Return [X, Y] of the center of cell containing provided text 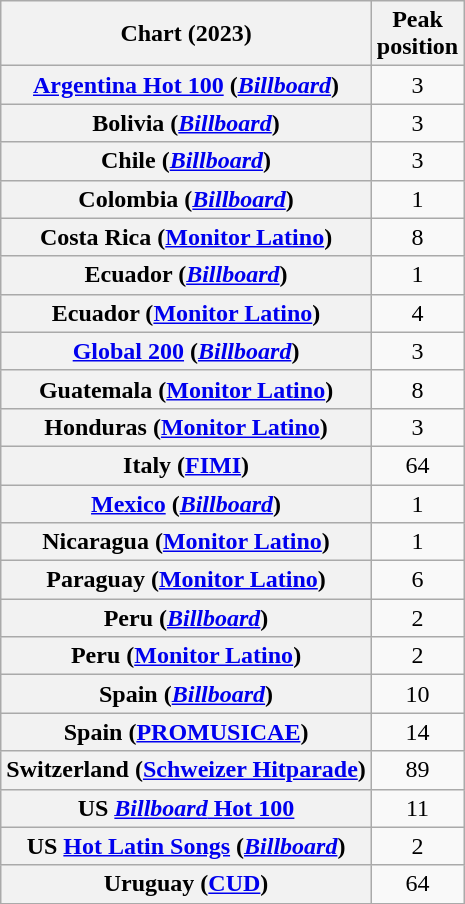
Peakposition [417, 34]
Guatemala (Monitor Latino) [186, 389]
14 [417, 732]
Chart (2023) [186, 34]
US Hot Latin Songs (Billboard) [186, 846]
Chile (Billboard) [186, 161]
Bolivia (Billboard) [186, 123]
Mexico (Billboard) [186, 503]
US Billboard Hot 100 [186, 808]
11 [417, 808]
Paraguay (Monitor Latino) [186, 580]
4 [417, 313]
Peru (Monitor Latino) [186, 656]
Nicaragua (Monitor Latino) [186, 542]
Argentina Hot 100 (Billboard) [186, 85]
Peru (Billboard) [186, 618]
Spain (Billboard) [186, 694]
Global 200 (Billboard) [186, 351]
Italy (FIMI) [186, 465]
6 [417, 580]
Uruguay (CUD) [186, 884]
Ecuador (Billboard) [186, 275]
10 [417, 694]
Colombia (Billboard) [186, 199]
Switzerland (Schweizer Hitparade) [186, 770]
Spain (PROMUSICAE) [186, 732]
Ecuador (Monitor Latino) [186, 313]
Costa Rica (Monitor Latino) [186, 237]
Honduras (Monitor Latino) [186, 427]
89 [417, 770]
